For the text-containing cell, return its midpoint in (x, y) coordinate format. 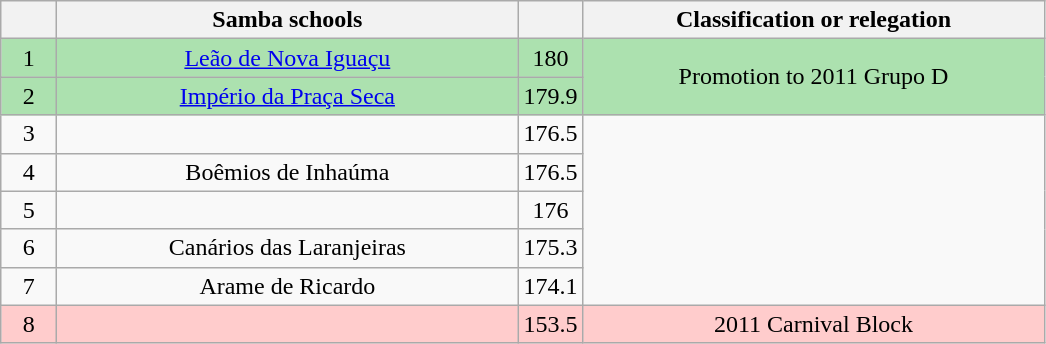
Império da Praça Seca (288, 96)
153.5 (550, 324)
5 (29, 210)
174.1 (550, 286)
2 (29, 96)
Promotion to 2011 Grupo D (814, 77)
Classification or relegation (814, 20)
7 (29, 286)
179.9 (550, 96)
6 (29, 248)
176 (550, 210)
8 (29, 324)
Samba schools (288, 20)
2011 Carnival Block (814, 324)
Boêmios de Inhaúma (288, 172)
180 (550, 58)
Canários das Laranjeiras (288, 248)
3 (29, 134)
Arame de Ricardo (288, 286)
Leão de Nova Iguaçu (288, 58)
175.3 (550, 248)
4 (29, 172)
1 (29, 58)
